For the text-containing cell, return its midpoint in (X, Y) coordinate format. 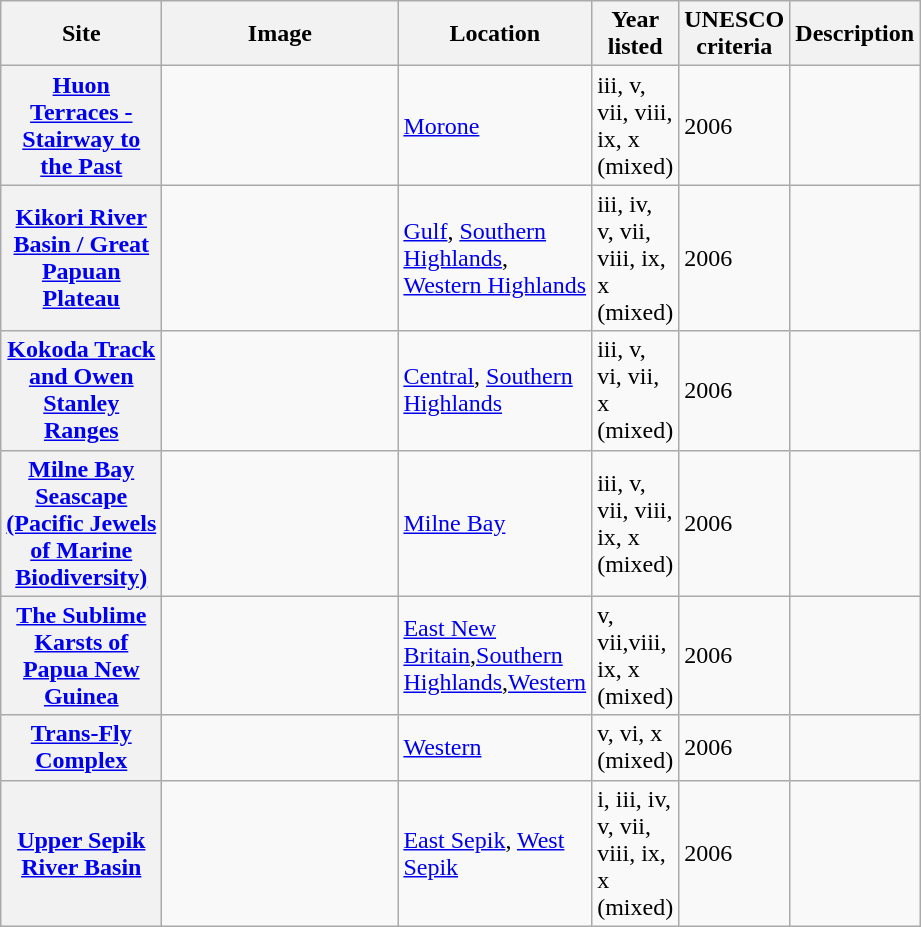
iii, iv, v, vii, viii, ix, x (mixed) (636, 258)
Milne Bay (495, 523)
Huon Terraces - Stairway to the Past (82, 126)
Central, Southern Highlands (495, 390)
East Sepik, West Sepik (495, 853)
Western (495, 748)
iii, v, vi, vii, x (mixed) (636, 390)
Description (855, 34)
UNESCO criteria (734, 34)
Gulf, Southern Highlands, Western Highlands (495, 258)
The Sublime Karsts of Papua New Guinea (82, 656)
Kokoda Track and Owen Stanley Ranges (82, 390)
Image (280, 34)
v, vii,viii, ix, x (mixed) (636, 656)
Upper Sepik River Basin (82, 853)
Location (495, 34)
Kikori River Basin / Great Papuan Plateau (82, 258)
Milne Bay Seascape (Pacific Jewels of Marine Biodiversity) (82, 523)
i, iii, iv, v, vii, viii, ix, x (mixed) (636, 853)
Site (82, 34)
Year listed (636, 34)
East New Britain,Southern Highlands,Western (495, 656)
Trans-Fly Complex (82, 748)
Morone (495, 126)
v, vi, x (mixed) (636, 748)
